Pinpoint the cell where the given text exists, returning its [x, y] midpoint coordinate. 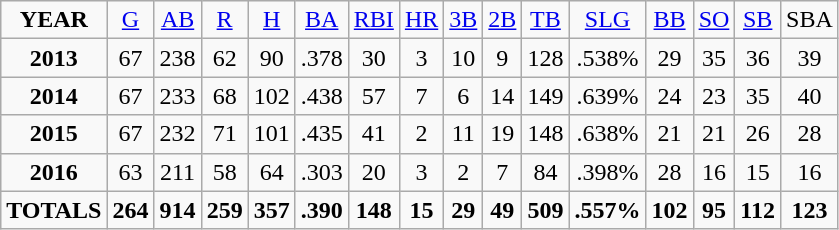
YEAR [54, 20]
62 [224, 58]
238 [178, 58]
63 [130, 172]
84 [546, 172]
HR [421, 20]
BA [322, 20]
90 [272, 58]
64 [272, 172]
2013 [54, 58]
2B [502, 20]
20 [374, 172]
R [224, 20]
24 [670, 96]
.435 [322, 134]
SBA [810, 20]
264 [130, 210]
3B [464, 20]
23 [714, 96]
95 [714, 210]
2016 [54, 172]
149 [546, 96]
.438 [322, 96]
68 [224, 96]
TB [546, 20]
TOTALS [54, 210]
233 [178, 96]
71 [224, 134]
.378 [322, 58]
SO [714, 20]
6 [464, 96]
40 [810, 96]
.538% [608, 58]
30 [374, 58]
36 [758, 58]
.638% [608, 134]
.303 [322, 172]
RBI [374, 20]
26 [758, 134]
19 [502, 134]
112 [758, 210]
509 [546, 210]
.639% [608, 96]
9 [502, 58]
.557% [608, 210]
914 [178, 210]
14 [502, 96]
58 [224, 172]
AB [178, 20]
SLG [608, 20]
SB [758, 20]
BB [670, 20]
2015 [54, 134]
41 [374, 134]
49 [502, 210]
10 [464, 58]
128 [546, 58]
G [130, 20]
.390 [322, 210]
H [272, 20]
211 [178, 172]
357 [272, 210]
101 [272, 134]
123 [810, 210]
2014 [54, 96]
57 [374, 96]
232 [178, 134]
39 [810, 58]
259 [224, 210]
11 [464, 134]
.398% [608, 172]
